Identify which cell holds the provided text, then report its [x, y] central coordinate. 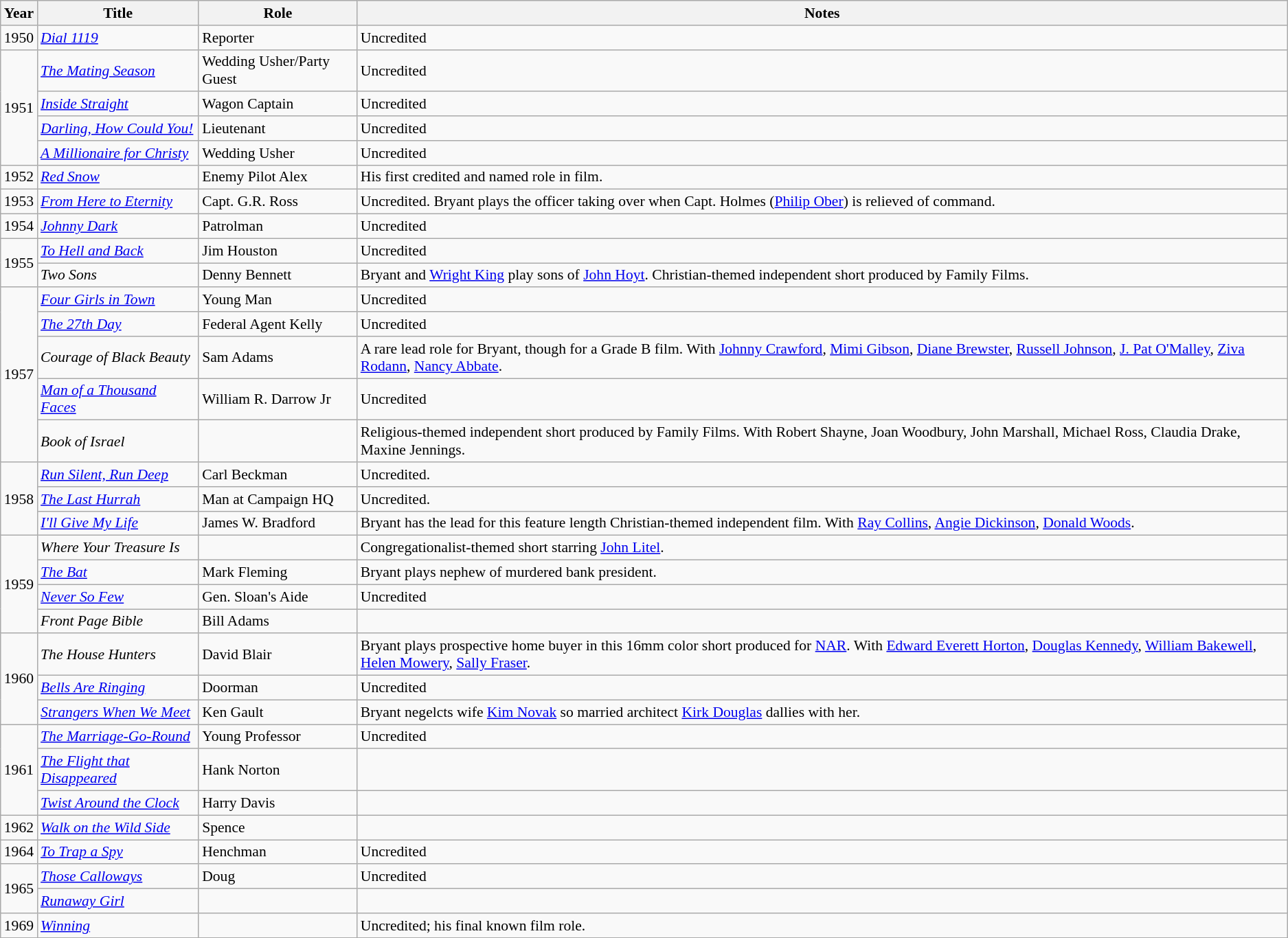
1960 [19, 679]
Strangers When We Meet [118, 712]
1964 [19, 852]
The Last Hurrah [118, 499]
A Millionaire for Christy [118, 153]
Doug [278, 877]
Title [118, 13]
Spence [278, 827]
Inside Straight [118, 104]
1951 [19, 107]
Wedding Usher [278, 153]
1958 [19, 499]
Year [19, 13]
I'll Give My Life [118, 523]
Runaway Girl [118, 901]
From Here to Eternity [118, 202]
Jim Houston [278, 251]
The Flight that Disappeared [118, 770]
Denny Bennett [278, 275]
Never So Few [118, 597]
Mark Fleming [278, 573]
1954 [19, 227]
Those Calloways [118, 877]
Bells Are Ringing [118, 688]
1950 [19, 38]
Winning [118, 926]
Congregationalist-themed short starring John Litel. [822, 548]
1953 [19, 202]
Two Sons [118, 275]
Young Man [278, 300]
Man of a Thousand Faces [118, 400]
Henchman [278, 852]
Ken Gault [278, 712]
1969 [19, 926]
Uncredited. Bryant plays the officer taking over when Capt. Holmes (Philip Ober) is relieved of command. [822, 202]
Book of Israel [118, 441]
Doorman [278, 688]
To Trap a Spy [118, 852]
Enemy Pilot Alex [278, 177]
The House Hunters [118, 655]
Harry Davis [278, 803]
Reporter [278, 38]
The Mating Season [118, 70]
Wedding Usher/Party Guest [278, 70]
Darling, How Could You! [118, 128]
Wagon Captain [278, 104]
David Blair [278, 655]
Man at Campaign HQ [278, 499]
1962 [19, 827]
Uncredited; his final known film role. [822, 926]
Front Page Bible [118, 621]
The Bat [118, 573]
Four Girls in Town [118, 300]
Walk on the Wild Side [118, 827]
To Hell and Back [118, 251]
Red Snow [118, 177]
Courage of Black Beauty [118, 357]
Bryant and Wright King play sons of John Hoyt. Christian-themed independent short produced by Family Films. [822, 275]
Notes [822, 13]
Bryant negelcts wife Kim Novak so married architect Kirk Douglas dallies with her. [822, 712]
The Marriage-Go-Round [118, 737]
Gen. Sloan's Aide [278, 597]
1961 [19, 770]
1955 [19, 262]
Run Silent, Run Deep [118, 474]
1957 [19, 375]
1952 [19, 177]
Dial 1119 [118, 38]
His first credited and named role in film. [822, 177]
Hank Norton [278, 770]
Where Your Treasure Is [118, 548]
1959 [19, 584]
Federal Agent Kelly [278, 324]
Johnny Dark [118, 227]
William R. Darrow Jr [278, 400]
Sam Adams [278, 357]
Carl Beckman [278, 474]
Twist Around the Clock [118, 803]
Patrolman [278, 227]
Capt. G.R. Ross [278, 202]
Lieutenant [278, 128]
The 27th Day [118, 324]
Bryant plays nephew of murdered bank president. [822, 573]
James W. Bradford [278, 523]
1965 [19, 889]
Young Professor [278, 737]
Role [278, 13]
Bryant has the lead for this feature length Christian-themed independent film. With Ray Collins, Angie Dickinson, Donald Woods. [822, 523]
Bill Adams [278, 621]
